Provide the (x, y) coordinate of the cell's center where the given text is located.  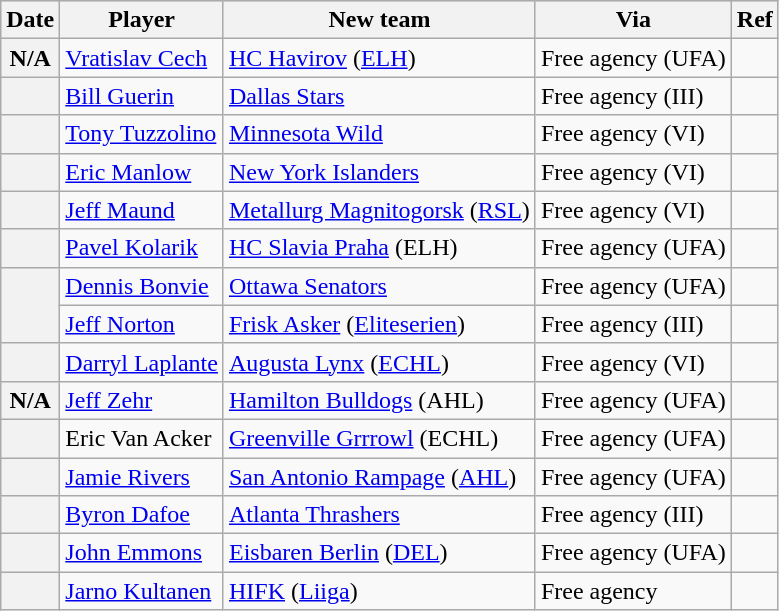
Jeff Maund (142, 210)
John Emmons (142, 553)
Augusta Lynx (ECHL) (379, 362)
Jarno Kultanen (142, 591)
HC Slavia Praha (ELH) (379, 248)
Free agency (633, 591)
New team (379, 20)
Atlanta Thrashers (379, 515)
Jeff Norton (142, 324)
Player (142, 20)
San Antonio Rampage (AHL) (379, 477)
Eric Manlow (142, 172)
Darryl Laplante (142, 362)
Dennis Bonvie (142, 286)
Metallurg Magnitogorsk (RSL) (379, 210)
Byron Dafoe (142, 515)
Via (633, 20)
Minnesota Wild (379, 134)
Tony Tuzzolino (142, 134)
Pavel Kolarik (142, 248)
HIFK (Liiga) (379, 591)
Ottawa Senators (379, 286)
Hamilton Bulldogs (AHL) (379, 400)
Dallas Stars (379, 96)
New York Islanders (379, 172)
Greenville Grrrowl (ECHL) (379, 438)
Bill Guerin (142, 96)
Eisbaren Berlin (DEL) (379, 553)
Date (30, 20)
Jeff Zehr (142, 400)
Ref (754, 20)
Frisk Asker (Eliteserien) (379, 324)
HC Havirov (ELH) (379, 58)
Eric Van Acker (142, 438)
Jamie Rivers (142, 477)
Vratislav Cech (142, 58)
